Output the (x, y) coordinate of the center of the cell containing the given text.  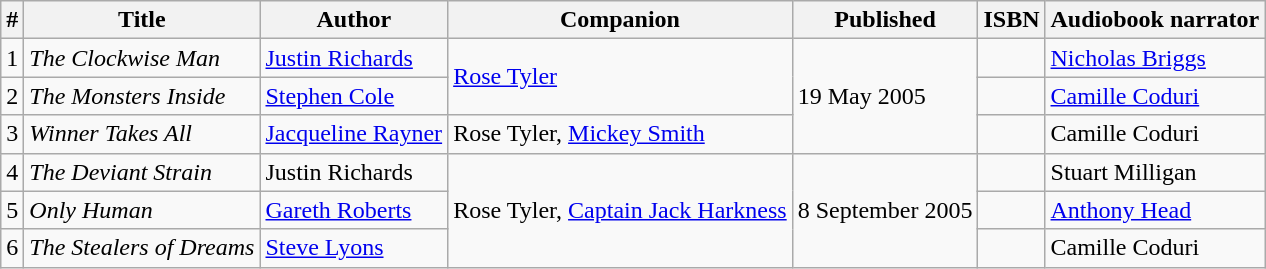
Jacqueline Rayner (354, 134)
1 (12, 58)
6 (12, 248)
Author (354, 20)
5 (12, 210)
2 (12, 96)
The Monsters Inside (142, 96)
Companion (620, 20)
Title (142, 20)
Winner Takes All (142, 134)
4 (12, 172)
Published (885, 20)
ISBN (1012, 20)
# (12, 20)
The Stealers of Dreams (142, 248)
Rose Tyler, Mickey Smith (620, 134)
Anthony Head (1155, 210)
Gareth Roberts (354, 210)
Nicholas Briggs (1155, 58)
3 (12, 134)
19 May 2005 (885, 96)
Audiobook narrator (1155, 20)
Stephen Cole (354, 96)
The Deviant Strain (142, 172)
Only Human (142, 210)
The Clockwise Man (142, 58)
Steve Lyons (354, 248)
Rose Tyler (620, 77)
Rose Tyler, Captain Jack Harkness (620, 210)
Stuart Milligan (1155, 172)
8 September 2005 (885, 210)
